From the cell containing the given text, extract its center point as (X, Y) coordinate. 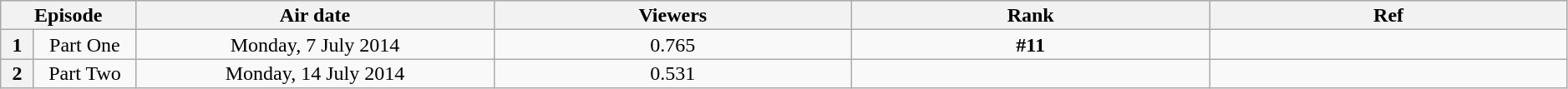
1 (17, 45)
Viewers (672, 15)
Monday, 14 July 2014 (315, 73)
Part Two (85, 73)
#11 (1030, 45)
0.765 (672, 45)
2 (17, 73)
0.531 (672, 73)
Ref (1388, 15)
Part One (85, 45)
Episode (69, 15)
Air date (315, 15)
Rank (1030, 15)
Monday, 7 July 2014 (315, 45)
